Output the [x, y] coordinate of the center of the cell containing the given text.  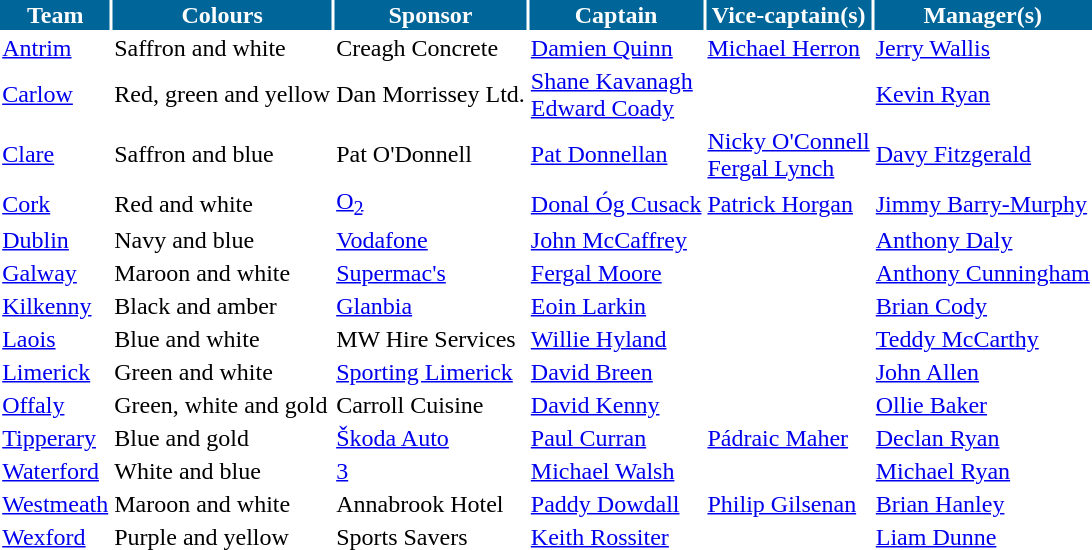
Willie Hyland [616, 339]
Annabrook Hotel [431, 504]
Teddy McCarthy [982, 339]
Paul Curran [616, 438]
Damien Quinn [616, 48]
Jimmy Barry-Murphy [982, 204]
Tipperary [56, 438]
Waterford [56, 471]
Westmeath [56, 504]
Davy Fitzgerald [982, 154]
Navy and blue [222, 240]
Vodafone [431, 240]
Green and white [222, 372]
David Breen [616, 372]
O2 [431, 204]
Manager(s) [982, 15]
Pádraic Maher [788, 438]
Blue and gold [222, 438]
Red, green and yellow [222, 94]
Antrim [56, 48]
Blue and white [222, 339]
Michael Herron [788, 48]
Creagh Concrete [431, 48]
Laois [56, 339]
Brian Cody [982, 306]
Pat O'Donnell [431, 154]
Vice-captain(s) [788, 15]
Michael Ryan [982, 471]
Sponsor [431, 15]
Supermac's [431, 273]
Saffron and blue [222, 154]
Shane KavanaghEdward Coady [616, 94]
MW Hire Services [431, 339]
Donal Óg Cusack [616, 204]
Declan Ryan [982, 438]
Philip Gilsenan [788, 504]
Offaly [56, 405]
Anthony Cunningham [982, 273]
Colours [222, 15]
Dublin [56, 240]
Paddy Dowdall [616, 504]
John McCaffrey [616, 240]
Dan Morrissey Ltd. [431, 94]
Cork [56, 204]
Limerick [56, 372]
Captain [616, 15]
Eoin Larkin [616, 306]
Carlow [56, 94]
John Allen [982, 372]
Black and amber [222, 306]
Red and white [222, 204]
Team [56, 15]
Clare [56, 154]
Green, white and gold [222, 405]
White and blue [222, 471]
Škoda Auto [431, 438]
Pat Donnellan [616, 154]
Ollie Baker [982, 405]
Carroll Cuisine [431, 405]
Jerry Wallis [982, 48]
Sporting Limerick [431, 372]
Fergal Moore [616, 273]
Glanbia [431, 306]
Saffron and white [222, 48]
David Kenny [616, 405]
Patrick Horgan [788, 204]
Kilkenny [56, 306]
Michael Walsh [616, 471]
Galway [56, 273]
Anthony Daly [982, 240]
Brian Hanley [982, 504]
3 [431, 471]
Nicky O'ConnellFergal Lynch [788, 154]
Kevin Ryan [982, 94]
